Search for the cell housing the specified text and yield its [X, Y] center coordinate. 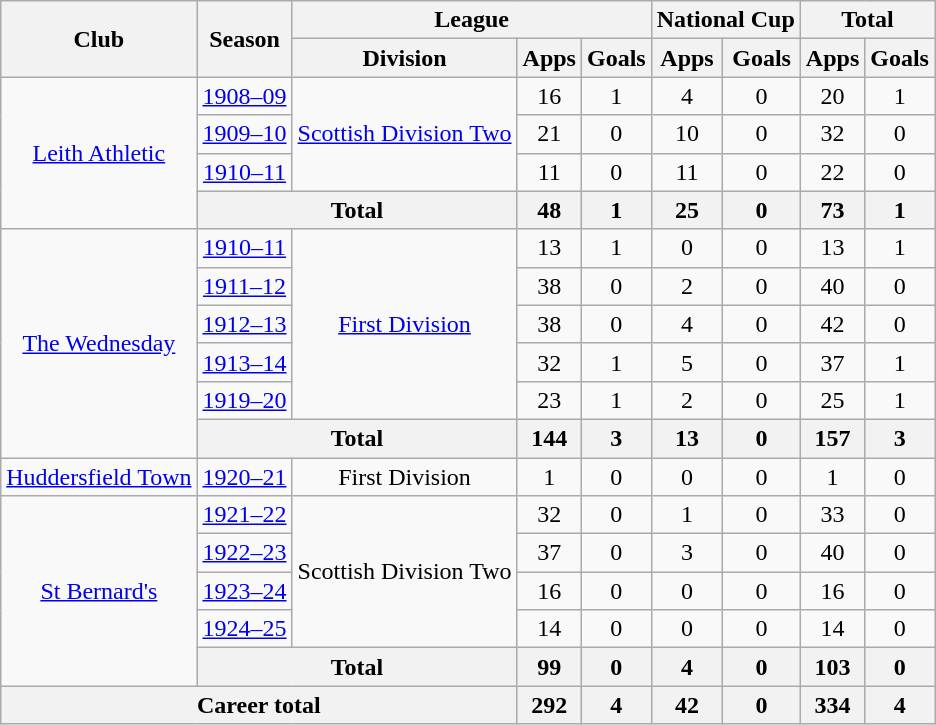
1911–12 [244, 286]
Huddersfield Town [99, 477]
22 [832, 172]
144 [549, 438]
334 [832, 705]
1922–23 [244, 553]
St Bernard's [99, 591]
League [472, 20]
23 [549, 400]
5 [687, 362]
99 [549, 667]
33 [832, 515]
Leith Athletic [99, 153]
1923–24 [244, 591]
73 [832, 210]
157 [832, 438]
21 [549, 134]
1921–22 [244, 515]
1919–20 [244, 400]
1912–13 [244, 324]
292 [549, 705]
Club [99, 39]
1909–10 [244, 134]
1908–09 [244, 96]
20 [832, 96]
103 [832, 667]
1913–14 [244, 362]
Season [244, 39]
The Wednesday [99, 343]
National Cup [726, 20]
1924–25 [244, 629]
Division [404, 58]
10 [687, 134]
48 [549, 210]
Career total [259, 705]
1920–21 [244, 477]
